Extract the (X, Y) coordinate from the center of the cell holding the provided text.  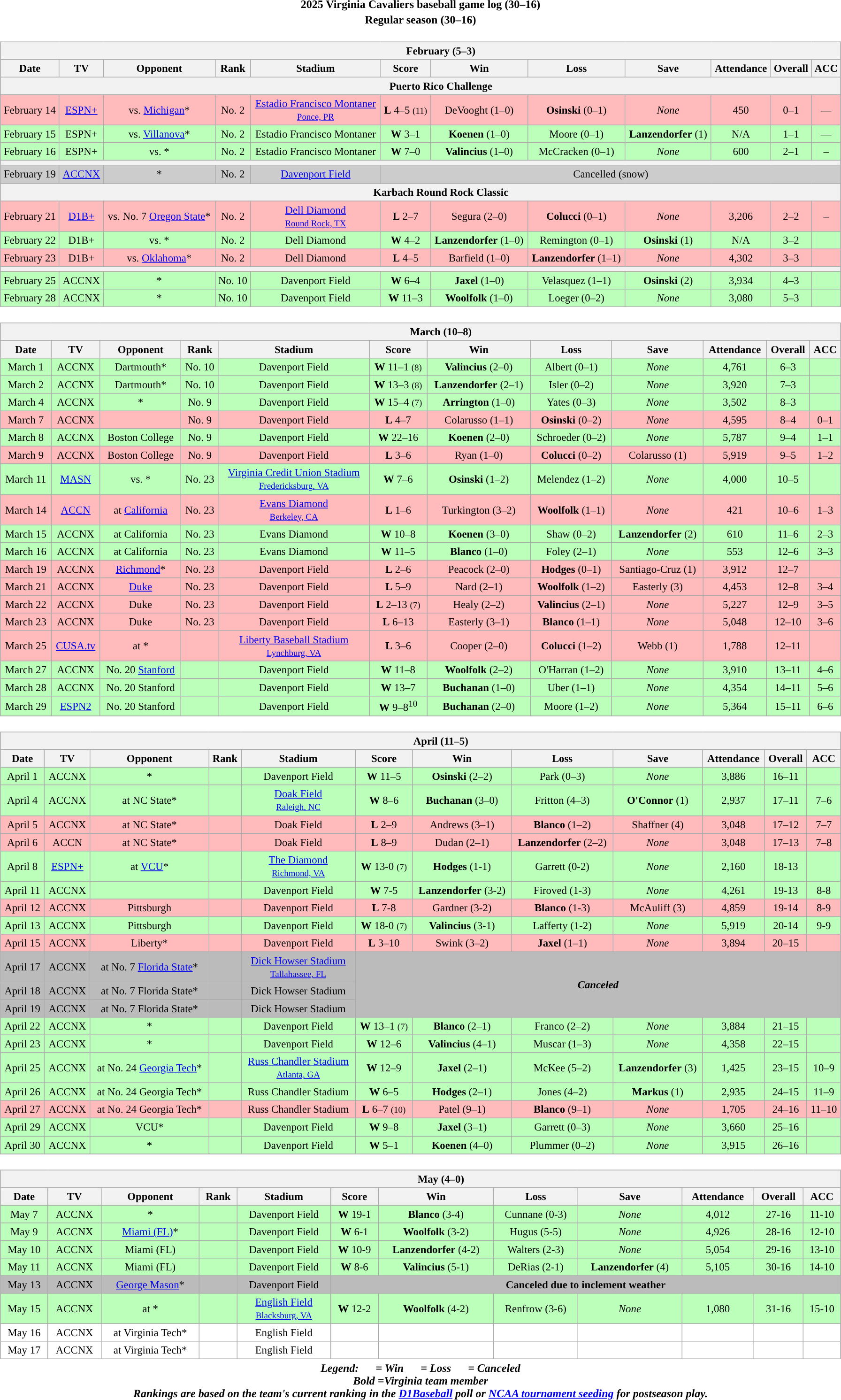
Lanzendorfer (2) (658, 534)
McAuliff (3) (658, 908)
vs. Michigan* (159, 110)
3,934 (741, 280)
March 15 (26, 534)
W 12–9 (384, 1068)
Jones (4–2) (562, 1092)
April 25 (23, 1068)
February (5–3) (420, 51)
O'Connor (1) (658, 800)
Lanzendorfer (1) (668, 134)
3,910 (735, 670)
Estadio Francisco MontanerPonce, PR (315, 110)
April 12 (23, 908)
4,261 (734, 890)
May 9 (24, 1231)
Cunnane (0-3) (536, 1214)
L 2–9 (384, 824)
2,935 (734, 1092)
17–11 (786, 800)
April 27 (23, 1109)
16–11 (786, 777)
5,787 (735, 438)
Virginia Credit Union StadiumFredericksburg, VA (294, 479)
4–3 (791, 280)
vs. Oklahoma* (159, 258)
April 6 (23, 842)
Woolfolk (2–2) (479, 670)
5,227 (735, 604)
3–2 (791, 240)
Buchanan (1–0) (479, 687)
March 1 (26, 367)
3,660 (734, 1127)
1–3 (825, 510)
Richmond* (140, 569)
17–13 (786, 842)
L 4–5 (11) (405, 110)
18-13 (786, 866)
Markus (1) (658, 1092)
Hodges (1-1) (462, 866)
May 7 (24, 1214)
Koenen (3–0) (479, 534)
April 29 (23, 1127)
February 23 (30, 258)
Osinski (0–2) (571, 420)
5,054 (718, 1249)
13–11 (788, 670)
Healy (2–2) (479, 604)
Hodges (0–1) (571, 569)
Shaw (0–2) (571, 534)
14-10 (822, 1267)
5–6 (825, 687)
3–5 (825, 604)
1–2 (825, 455)
W 11–1 (8) (398, 367)
6–6 (825, 706)
May 15 (24, 1309)
MASN (76, 479)
15-10 (822, 1309)
11-10 (822, 1214)
Liberty Baseball StadiumLynchburg, VA (294, 646)
26–16 (786, 1145)
4,761 (735, 367)
Hodges (2–1) (462, 1092)
W 9–810 (398, 706)
Cooper (2–0) (479, 646)
W 12–6 (384, 1044)
7–8 (824, 842)
2,937 (734, 800)
Osinski (1) (668, 240)
DeVooght (1–0) (479, 110)
Easterly (3) (658, 586)
7–7 (824, 824)
Colucci (0–1) (576, 216)
Lanzendorfer (4) (630, 1267)
Osinski (0–1) (576, 110)
O'Harran (1–2) (571, 670)
Buchanan (2–0) (479, 706)
Barfield (1–0) (479, 258)
2–3 (825, 534)
W 7-5 (384, 890)
6–3 (788, 367)
Nard (2–1) (479, 586)
W 13–3 (8) (398, 385)
11–9 (824, 1092)
Koenen (2–0) (479, 438)
W 9–8 (384, 1127)
15–11 (788, 706)
3,894 (734, 943)
Lanzendorfer (3-2) (462, 890)
Yates (0–3) (571, 402)
March 9 (26, 455)
Blanco (1–0) (479, 551)
3,206 (741, 216)
2,160 (734, 866)
Fritton (4–3) (562, 800)
Jaxel (3–1) (462, 1127)
14–11 (788, 687)
Colucci (0–2) (571, 455)
W 6–4 (405, 280)
1,080 (718, 1309)
Cancelled (snow) (611, 174)
George Mason* (150, 1285)
Colarusso (1) (658, 455)
4,859 (734, 908)
Blanco (2–1) (462, 1026)
Valincius (1–0) (479, 152)
Doak FieldRaleigh, NC (298, 800)
12–6 (788, 551)
Albert (0–1) (571, 367)
5,048 (735, 622)
1,425 (734, 1068)
May 17 (24, 1350)
4,354 (735, 687)
450 (741, 110)
17–12 (786, 824)
3,886 (734, 777)
Moore (1–2) (571, 706)
April 26 (23, 1092)
VCU* (149, 1127)
February 14 (30, 110)
Park (0–3) (562, 777)
3,502 (735, 402)
24–16 (786, 1109)
L 5–9 (398, 586)
April 22 (23, 1026)
February 16 (30, 152)
Lanzendorfer (4-2) (436, 1249)
4,595 (735, 420)
vs. No. 7 Oregon State* (159, 216)
Lanzendorfer (2–1) (479, 385)
21–15 (786, 1026)
3–6 (825, 622)
May 16 (24, 1332)
April 17 (23, 967)
3,912 (735, 569)
Uber (1–1) (571, 687)
Liberty* (149, 943)
February 25 (30, 280)
Jaxel (1–0) (479, 280)
May (4–0) (420, 1179)
5–3 (791, 298)
English FieldBlacksburg, VA (284, 1309)
April (11–5) (420, 741)
27-16 (778, 1214)
3,080 (741, 298)
2–1 (791, 152)
Blanco (1-3) (562, 908)
Canceled due to inclement weather (586, 1285)
W 11–8 (398, 670)
9–5 (788, 455)
L 7-8 (384, 908)
8-8 (824, 890)
March 2 (26, 385)
L 2–13 (7) (398, 604)
Dick Howser StadiumTallahassee, FL (298, 967)
W 11–3 (405, 298)
W 7–0 (405, 152)
March 19 (26, 569)
Blanco (9–1) (562, 1109)
Plummer (0–2) (562, 1145)
Osinski (2) (668, 280)
vs. Villanova* (159, 134)
ESPN2 (76, 706)
Renfrow (3-6) (536, 1309)
March 27 (26, 670)
28-16 (778, 1231)
19-13 (786, 890)
Woolfolk (1–2) (571, 586)
7–6 (824, 800)
Puerto Rico Challenge (420, 86)
20-14 (786, 925)
Buchanan (3–0) (462, 800)
W 6–5 (384, 1092)
March 25 (26, 646)
12-10 (822, 1231)
May 10 (24, 1249)
29-16 (778, 1249)
600 (741, 152)
4–6 (825, 670)
February 21 (30, 216)
W 22–16 (398, 438)
Osinski (1–2) (479, 479)
April 1 (23, 777)
W 13-0 (7) (384, 866)
April 23 (23, 1044)
5,105 (718, 1267)
W 8–6 (384, 800)
1,788 (735, 646)
Miami (FL)* (150, 1231)
Garrett (0–3) (562, 1127)
4,302 (741, 258)
Peacock (2–0) (479, 569)
W 13–1 (7) (384, 1026)
12–7 (788, 569)
Koenen (1–0) (479, 134)
Colucci (1–2) (571, 646)
February 15 (30, 134)
Turkington (3–2) (479, 510)
L 4–7 (398, 420)
2–2 (791, 216)
Valincius (5-1) (436, 1267)
March 7 (26, 420)
Firoved (1-3) (562, 890)
Woolfolk (4-2) (436, 1309)
Woolfolk (1–1) (571, 510)
February 22 (30, 240)
12–10 (788, 622)
L 2–6 (398, 569)
CUSA.tv (76, 646)
March 14 (26, 510)
Koenen (4–0) (462, 1145)
Valincius (2–1) (571, 604)
L 6–7 (10) (384, 1109)
Jaxel (2–1) (462, 1068)
Webb (1) (658, 646)
20–15 (786, 943)
4,358 (734, 1044)
Gardner (3-2) (462, 908)
Loeger (0–2) (576, 298)
12–9 (788, 604)
19-14 (786, 908)
The DiamondRichmond, VA (298, 866)
Isler (0–2) (571, 385)
March 28 (26, 687)
L 6–13 (398, 622)
L 2–7 (405, 216)
Osinski (2–2) (462, 777)
March 11 (26, 479)
W 4–2 (405, 240)
Shaffner (4) (658, 824)
W 15–4 (7) (398, 402)
February 28 (30, 298)
4,000 (735, 479)
Valincius (4–1) (462, 1044)
April 11 (23, 890)
11–6 (788, 534)
Lanzendorfer (2–2) (562, 842)
3,884 (734, 1026)
23–15 (786, 1068)
4,453 (735, 586)
Dell DiamondRound Rock, TX (315, 216)
April 19 (23, 1008)
McCracken (0–1) (576, 152)
Melendez (1–2) (571, 479)
W 7–6 (398, 479)
April 18 (23, 991)
at VCU* (149, 866)
Woolfolk (3-2) (436, 1231)
Franco (2–2) (562, 1026)
Segura (2–0) (479, 216)
May 13 (24, 1285)
W 10-9 (355, 1249)
Garrett (0-2) (562, 866)
Moore (0–1) (576, 134)
Andrews (3–1) (462, 824)
Blanco (3-4) (436, 1214)
L 3–10 (384, 943)
March 22 (26, 604)
13-10 (822, 1249)
10–5 (788, 479)
March 8 (26, 438)
Jaxel (1–1) (562, 943)
April 4 (23, 800)
Russ Chandler StadiumAtlanta, GA (298, 1068)
4,926 (718, 1231)
10–9 (824, 1068)
Schroeder (0–2) (571, 438)
Lanzendorfer (1–0) (479, 240)
Valincius (2–0) (479, 367)
553 (735, 551)
Lafferty (1-2) (562, 925)
421 (735, 510)
24–15 (786, 1092)
W 3–1 (405, 134)
Swink (3–2) (462, 943)
Dudan (2–1) (462, 842)
12–8 (788, 586)
Valincius (3-1) (462, 925)
April 15 (23, 943)
W 6-1 (355, 1231)
April 8 (23, 866)
10–6 (788, 510)
Muscar (1–3) (562, 1044)
Walters (2-3) (536, 1249)
Patel (9–1) (462, 1109)
March 21 (26, 586)
9–4 (788, 438)
Lanzendorfer (3) (658, 1068)
Santiago-Cruz (1) (658, 569)
Easterly (3–1) (479, 622)
5,364 (735, 706)
4,012 (718, 1214)
22–15 (786, 1044)
March 16 (26, 551)
March 23 (26, 622)
1,705 (734, 1109)
April 13 (23, 925)
May 11 (24, 1267)
W 19-1 (355, 1214)
Velasquez (1–1) (576, 280)
11–10 (824, 1109)
L 1–6 (398, 510)
Remington (0–1) (576, 240)
Colarusso (1–1) (479, 420)
W 10–8 (398, 534)
Canceled (598, 985)
Blanco (1–2) (562, 824)
Arrington (1–0) (479, 402)
610 (735, 534)
3–4 (825, 586)
February 19 (30, 174)
DeRias (2-1) (536, 1267)
12–11 (788, 646)
L 8–9 (384, 842)
30-16 (778, 1267)
L 4–5 (405, 258)
9-9 (824, 925)
Ryan (1–0) (479, 455)
W 5–1 (384, 1145)
April 30 (23, 1145)
Lanzendorfer (1–1) (576, 258)
W 18-0 (7) (384, 925)
March (10–8) (420, 332)
W 13–7 (398, 687)
8-9 (824, 908)
Hugus (5-5) (536, 1231)
W 12-2 (355, 1309)
March 29 (26, 706)
Woolfolk (1–0) (479, 298)
April 5 (23, 824)
31-16 (778, 1309)
W 8-6 (355, 1267)
3,915 (734, 1145)
3,920 (735, 385)
Karbach Round Rock Classic (420, 192)
8–4 (788, 420)
7–3 (788, 385)
March 4 (26, 402)
Evans DiamondBerkeley, CA (294, 510)
25–16 (786, 1127)
McKee (5–2) (562, 1068)
8–3 (788, 402)
Blanco (1–1) (571, 622)
Foley (2–1) (571, 551)
